Locate the cell with the specified text and output its (X, Y) center coordinate. 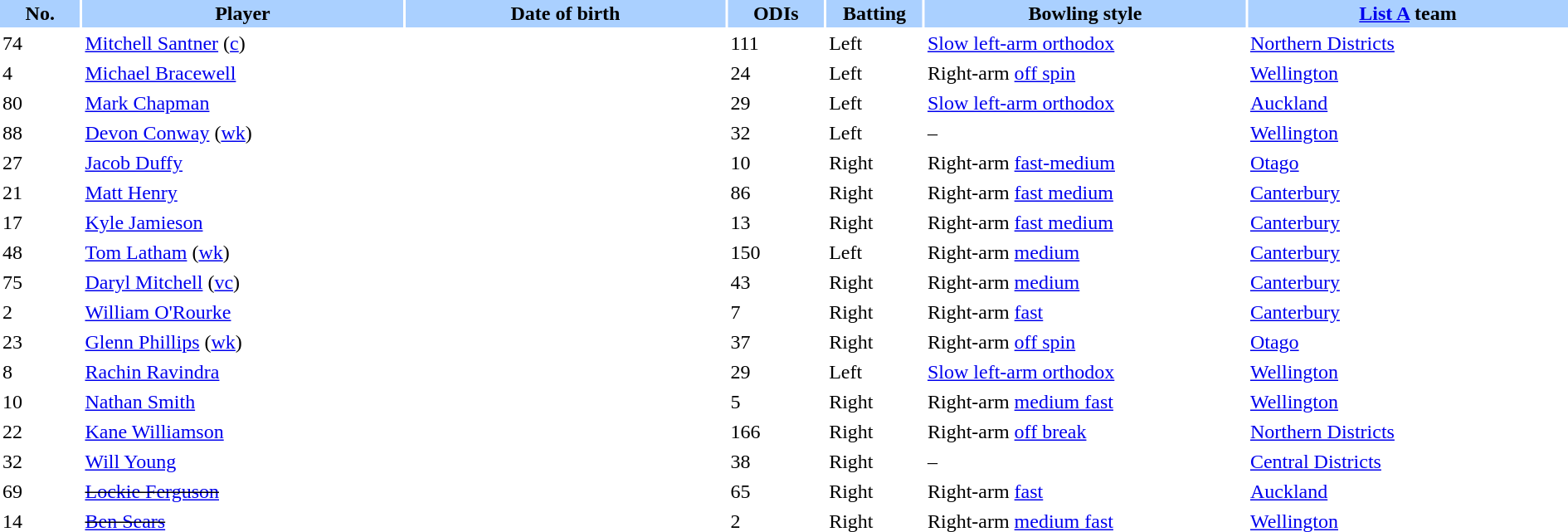
17 (40, 222)
38 (776, 461)
Lockie Ferguson (242, 491)
Right-arm medium fast (1085, 402)
Nathan Smith (242, 402)
Devon Conway (wk) (242, 133)
List A team (1408, 13)
37 (776, 342)
13 (776, 222)
Mark Chapman (242, 103)
21 (40, 193)
166 (776, 432)
Right-arm off break (1085, 432)
48 (40, 252)
Bowling style (1085, 13)
43 (776, 282)
Date of birth (565, 13)
4 (40, 73)
Rachin Ravindra (242, 372)
111 (776, 43)
Player (242, 13)
75 (40, 282)
Tom Latham (wk) (242, 252)
Glenn Phillips (wk) (242, 342)
65 (776, 491)
74 (40, 43)
Matt Henry (242, 193)
22 (40, 432)
Mitchell Santner (c) (242, 43)
27 (40, 163)
5 (776, 402)
ODIs (776, 13)
Will Young (242, 461)
2 (40, 312)
Right-arm fast-medium (1085, 163)
69 (40, 491)
150 (776, 252)
Daryl Mitchell (vc) (242, 282)
8 (40, 372)
86 (776, 193)
80 (40, 103)
24 (776, 73)
Jacob Duffy (242, 163)
Kane Williamson (242, 432)
No. (40, 13)
7 (776, 312)
88 (40, 133)
William O'Rourke (242, 312)
23 (40, 342)
Batting (874, 13)
Central Districts (1408, 461)
Kyle Jamieson (242, 222)
Michael Bracewell (242, 73)
